From the cell containing the given text, extract its center point as [X, Y] coordinate. 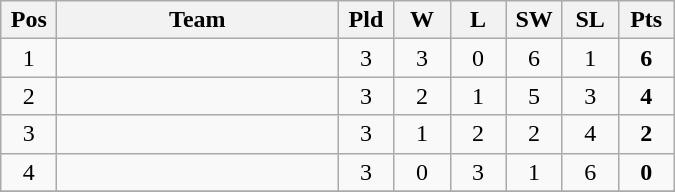
Pos [29, 20]
SW [534, 20]
Pts [646, 20]
5 [534, 96]
L [478, 20]
Team [198, 20]
Pld [366, 20]
SL [590, 20]
W [422, 20]
